Extract the [x, y] coordinate from the center of the cell holding the provided text.  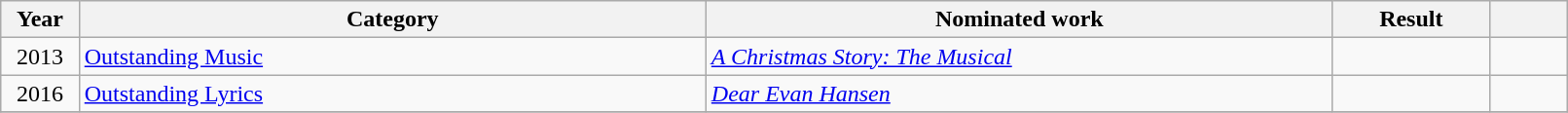
Nominated work [1019, 19]
2016 [40, 94]
Outstanding Music [392, 56]
A Christmas Story: The Musical [1019, 56]
Category [392, 19]
Dear Evan Hansen [1019, 94]
2013 [40, 56]
Outstanding Lyrics [392, 94]
Year [40, 19]
Result [1411, 19]
